Provide the (x, y) coordinate of the cell's center where the given text is located.  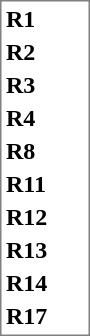
R12 (38, 217)
R1 (38, 19)
R13 (38, 251)
R17 (38, 317)
R4 (38, 119)
R3 (38, 85)
R2 (38, 53)
R14 (38, 283)
R11 (38, 185)
R8 (38, 151)
